Find where the given text appears and provide that cell's center as [x, y] coordinate. 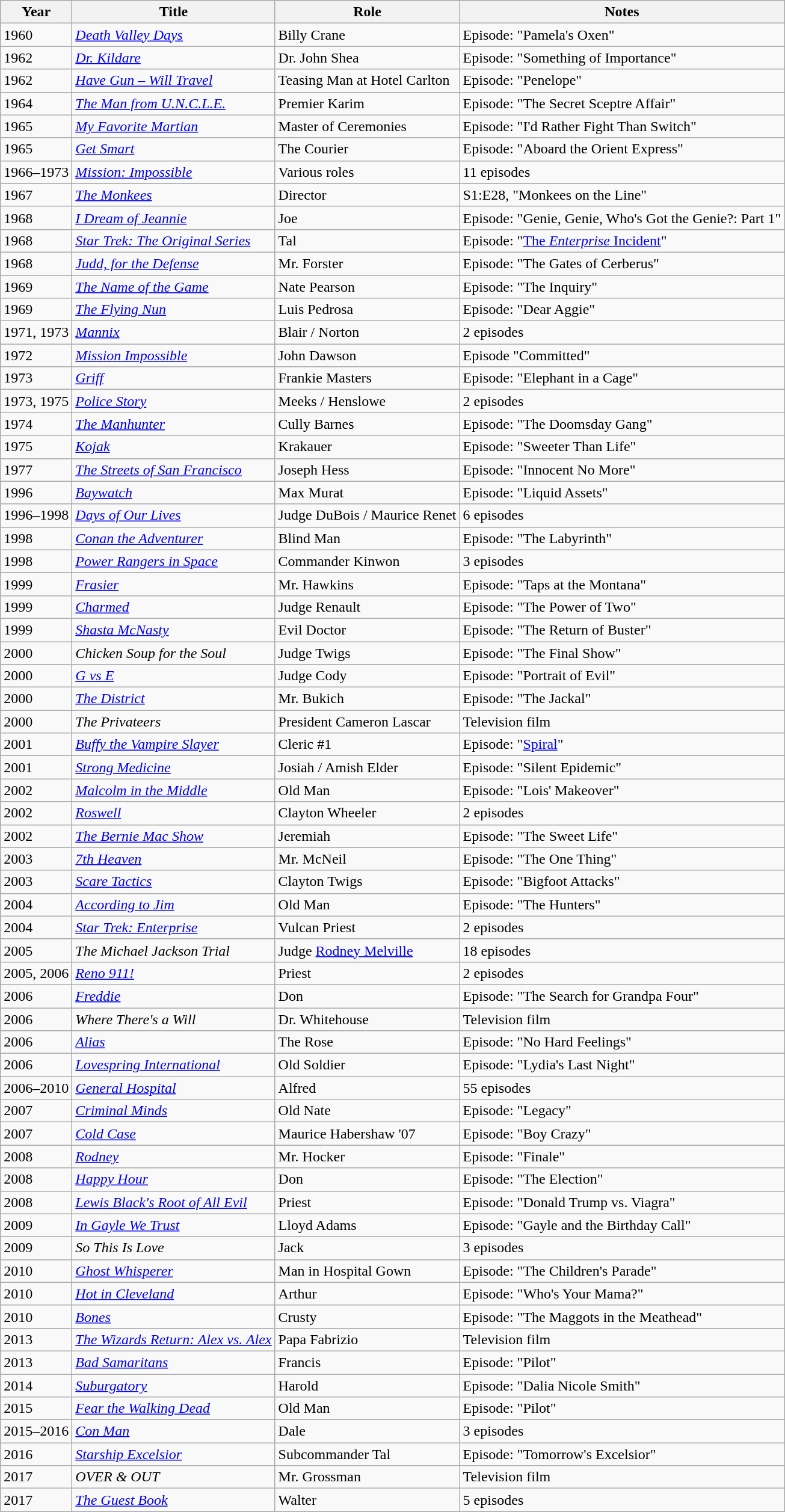
Malcolm in the Middle [173, 790]
Francis [367, 1362]
Blair / Norton [367, 333]
The Flying Nun [173, 310]
Commander Kinwon [367, 561]
Episode: "Donald Trump vs. Viagra" [622, 1202]
Mr. Hawkins [367, 584]
Episode: "The Secret Sceptre Affair" [622, 103]
2015 [36, 1409]
According to Jim [173, 905]
Episode: "Boy Crazy" [622, 1134]
Mission: Impossible [173, 172]
The Michael Jackson Trial [173, 950]
Episode: "Lydia's Last Night" [622, 1065]
Tal [367, 241]
1973 [36, 378]
Scare Tactics [173, 882]
1964 [36, 103]
I Dream of Jeannie [173, 218]
2005, 2006 [36, 973]
7th Heaven [173, 859]
Nate Pearson [367, 287]
1974 [36, 424]
Cully Barnes [367, 424]
1996 [36, 493]
55 episodes [622, 1088]
Meeks / Henslowe [367, 401]
Episode: "The Enterprise Incident" [622, 241]
Episode: "Legacy" [622, 1111]
Episode: "Innocent No More" [622, 470]
Episode: "Penelope" [622, 81]
Clayton Wheeler [367, 813]
1967 [36, 195]
Episode: "Spiral" [622, 745]
Papa Fabrizio [367, 1339]
Year [36, 12]
1966–1973 [36, 172]
Episode: "Lois' Makeover" [622, 790]
Dr. Kildare [173, 58]
Shasta McNasty [173, 630]
Episode: "The Sweet Life" [622, 836]
Judge Twigs [367, 653]
Hot in Cleveland [173, 1294]
Ghost Whisperer [173, 1271]
Criminal Minds [173, 1111]
General Hospital [173, 1088]
Luis Pedrosa [367, 310]
Frasier [173, 584]
Episode: "The Inquiry" [622, 287]
Jeremiah [367, 836]
Episode: "Finale" [622, 1157]
Conan the Adventurer [173, 538]
Episode: "Silent Epidemic" [622, 767]
Harold [367, 1385]
Episode: "Taps at the Montana" [622, 584]
Episode: "The Return of Buster" [622, 630]
Episode: "Something of Importance" [622, 58]
Evil Doctor [367, 630]
Judd, for the Defense [173, 263]
Arthur [367, 1294]
Reno 911! [173, 973]
Bones [173, 1317]
Freddie [173, 996]
6 episodes [622, 515]
Lewis Black's Root of All Evil [173, 1202]
Max Murat [367, 493]
2006–2010 [36, 1088]
2005 [36, 950]
Episode: "The Hunters" [622, 905]
The Privateers [173, 722]
Episode "Committed" [622, 355]
Dr. Whitehouse [367, 1019]
Episode: "Tomorrow's Excelsior" [622, 1454]
Title [173, 12]
Old Soldier [367, 1065]
G vs E [173, 676]
Episode: "Pamela's Oxen" [622, 35]
Various roles [367, 172]
Mr. McNeil [367, 859]
Judge Cody [367, 676]
Lovespring International [173, 1065]
Episode: "The Doomsday Gang" [622, 424]
2014 [36, 1385]
Fear the Walking Dead [173, 1409]
Episode: "The Election" [622, 1179]
Griff [173, 378]
Mission Impossible [173, 355]
Dale [367, 1431]
Mannix [173, 333]
Judge Rodney Melville [367, 950]
Get Smart [173, 149]
Baywatch [173, 493]
11 episodes [622, 172]
Lloyd Adams [367, 1225]
The Bernie Mac Show [173, 836]
Episode: "Who's Your Mama?" [622, 1294]
Episode: "Portrait of Evil" [622, 676]
Mr. Bukich [367, 699]
Episode: "Elephant in a Cage" [622, 378]
Death Valley Days [173, 35]
The Name of the Game [173, 287]
Power Rangers in Space [173, 561]
1977 [36, 470]
My Favorite Martian [173, 126]
Kojak [173, 447]
Episode: "The One Thing" [622, 859]
1973, 1975 [36, 401]
Bad Samaritans [173, 1362]
Con Man [173, 1431]
OVER & OUT [173, 1477]
Suburgatory [173, 1385]
Chicken Soup for the Soul [173, 653]
Billy Crane [367, 35]
Episode: "The Search for Grandpa Four" [622, 996]
Man in Hospital Gown [367, 1271]
Episode: "Dear Aggie" [622, 310]
Star Trek: Enterprise [173, 927]
1975 [36, 447]
Premier Karim [367, 103]
The Guest Book [173, 1500]
Joseph Hess [367, 470]
The Wizards Return: Alex vs. Alex [173, 1339]
Teasing Man at Hotel Carlton [367, 81]
Director [367, 195]
1972 [36, 355]
Judge DuBois / Maurice Renet [367, 515]
President Cameron Lascar [367, 722]
Days of Our Lives [173, 515]
Episode: "Aboard the Orient Express" [622, 149]
Strong Medicine [173, 767]
Role [367, 12]
In Gayle We Trust [173, 1225]
Police Story [173, 401]
Episode: "The Gates of Cerberus" [622, 263]
Dr. John Shea [367, 58]
Old Nate [367, 1111]
Episode: "The Final Show" [622, 653]
Alias [173, 1042]
Starship Excelsior [173, 1454]
1971, 1973 [36, 333]
Joe [367, 218]
Frankie Masters [367, 378]
Episode: "Dalia Nicole Smith" [622, 1385]
Cleric #1 [367, 745]
The Monkees [173, 195]
Episode: "The Jackal" [622, 699]
Josiah / Amish Elder [367, 767]
Jack [367, 1248]
2015–2016 [36, 1431]
Charmed [173, 607]
Episode: "The Labyrinth" [622, 538]
Episode: "Bigfoot Attacks" [622, 882]
The District [173, 699]
1996–1998 [36, 515]
So This Is Love [173, 1248]
Rodney [173, 1157]
Happy Hour [173, 1179]
Episode: "Liquid Assets" [622, 493]
The Rose [367, 1042]
Episode: "The Power of Two" [622, 607]
Notes [622, 12]
Walter [367, 1500]
Episode: "I'd Rather Fight Than Switch" [622, 126]
Clayton Twigs [367, 882]
Episode: "Genie, Genie, Who's Got the Genie?: Part 1" [622, 218]
Episode: "Sweeter Than Life" [622, 447]
Master of Ceremonies [367, 126]
Episode: "The Children's Parade" [622, 1271]
18 episodes [622, 950]
Alfred [367, 1088]
Cold Case [173, 1134]
Judge Renault [367, 607]
Maurice Habershaw '07 [367, 1134]
Star Trek: The Original Series [173, 241]
Subcommander Tal [367, 1454]
Mr. Forster [367, 263]
Episode: "The Maggots in the Meathead" [622, 1317]
The Manhunter [173, 424]
Where There's a Will [173, 1019]
Krakauer [367, 447]
2016 [36, 1454]
The Man from U.N.C.L.E. [173, 103]
Blind Man [367, 538]
The Streets of San Francisco [173, 470]
Roswell [173, 813]
Episode: "Gayle and the Birthday Call" [622, 1225]
Crusty [367, 1317]
5 episodes [622, 1500]
Episode: "No Hard Feelings" [622, 1042]
Buffy the Vampire Slayer [173, 745]
Vulcan Priest [367, 927]
Mr. Grossman [367, 1477]
S1:E28, "Monkees on the Line" [622, 195]
The Courier [367, 149]
1960 [36, 35]
John Dawson [367, 355]
Mr. Hocker [367, 1157]
Have Gun – Will Travel [173, 81]
